Detect which cell encompasses the target text, then output its [x, y] center coordinate. 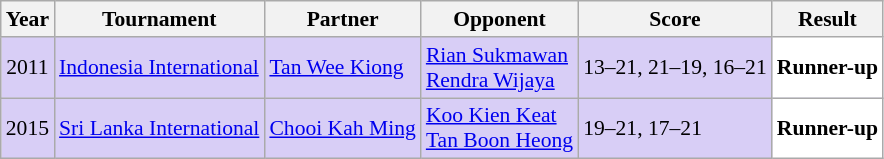
Year [28, 19]
13–21, 21–19, 16–21 [675, 68]
Koo Kien Keat Tan Boon Heong [500, 128]
Opponent [500, 19]
Chooi Kah Ming [342, 128]
Score [675, 19]
Sri Lanka International [159, 128]
19–21, 17–21 [675, 128]
Indonesia International [159, 68]
Tournament [159, 19]
Rian Sukmawan Rendra Wijaya [500, 68]
2015 [28, 128]
2011 [28, 68]
Result [828, 19]
Partner [342, 19]
Tan Wee Kiong [342, 68]
